Determine the (X, Y) coordinate at the center of the cell enclosing the given text.  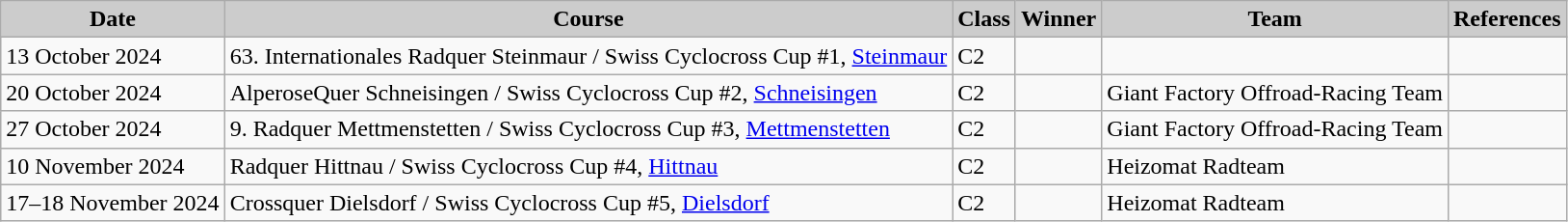
20 October 2024 (113, 93)
63. Internationales Radquer Steinmaur / Swiss Cyclocross Cup #1, Steinmaur (588, 56)
Radquer Hittnau / Swiss Cyclocross Cup #4, Hittnau (588, 166)
Crossquer Dielsdorf / Swiss Cyclocross Cup #5, Dielsdorf (588, 203)
17–18 November 2024 (113, 203)
Course (588, 19)
27 October 2024 (113, 129)
Team (1275, 19)
13 October 2024 (113, 56)
References (1506, 19)
10 November 2024 (113, 166)
AlperoseQuer Schneisingen / Swiss Cyclocross Cup #2, Schneisingen (588, 93)
Class (984, 19)
9. Radquer Mettmenstetten / Swiss Cyclocross Cup #3, Mettmenstetten (588, 129)
Date (113, 19)
Winner (1058, 19)
